Return the (X, Y) coordinate for the center point of the cell that contains the specified text.  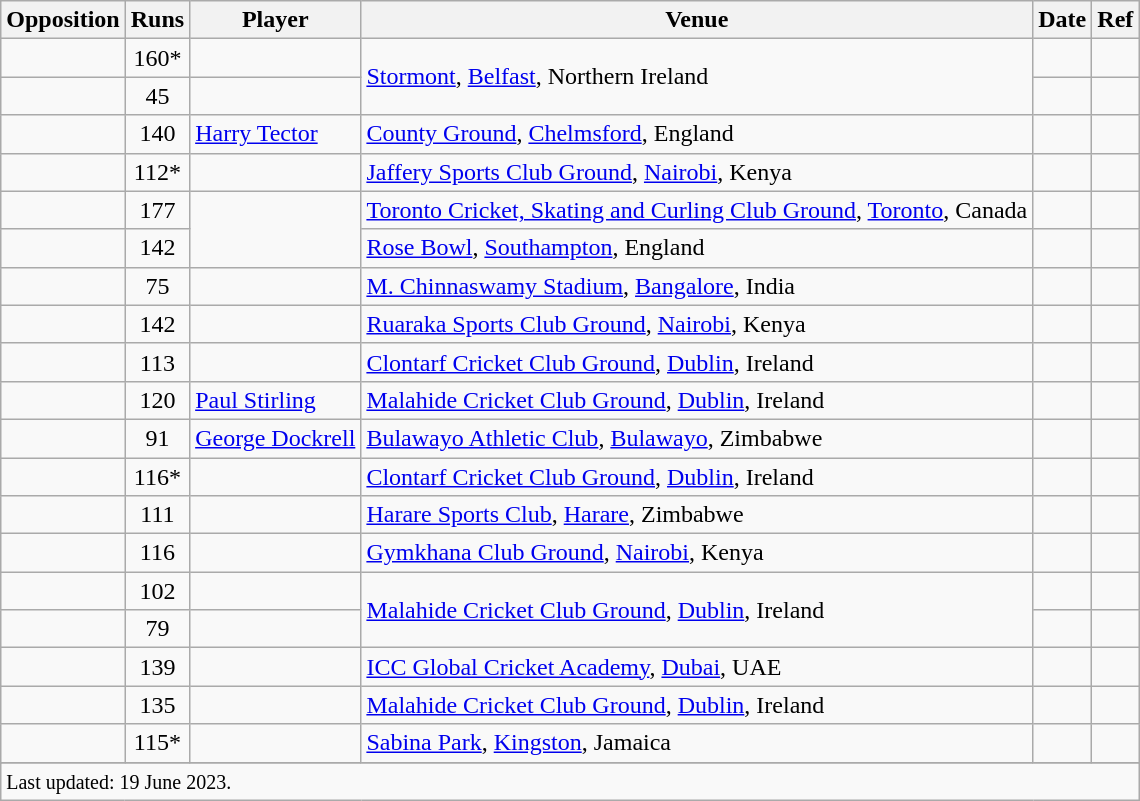
139 (157, 667)
Toronto Cricket, Skating and Curling Club Ground, Toronto, Canada (697, 210)
Gymkhana Club Ground, Nairobi, Kenya (697, 553)
115* (157, 743)
111 (157, 515)
79 (157, 629)
George Dockrell (276, 438)
Harry Tector (276, 134)
County Ground, Chelmsford, England (697, 134)
M. Chinnaswamy Stadium, Bangalore, India (697, 286)
Date (1062, 20)
Jaffery Sports Club Ground, Nairobi, Kenya (697, 172)
140 (157, 134)
Stormont, Belfast, Northern Ireland (697, 77)
Ruaraka Sports Club Ground, Nairobi, Kenya (697, 324)
160* (157, 58)
45 (157, 96)
Runs (157, 20)
102 (157, 591)
135 (157, 705)
177 (157, 210)
Sabina Park, Kingston, Jamaica (697, 743)
112* (157, 172)
Opposition (63, 20)
Bulawayo Athletic Club, Bulawayo, Zimbabwe (697, 438)
91 (157, 438)
Ref (1116, 20)
75 (157, 286)
116* (157, 477)
Paul Stirling (276, 400)
116 (157, 553)
Venue (697, 20)
Rose Bowl, Southampton, England (697, 248)
ICC Global Cricket Academy, Dubai, UAE (697, 667)
Player (276, 20)
120 (157, 400)
Harare Sports Club, Harare, Zimbabwe (697, 515)
113 (157, 362)
Last updated: 19 June 2023. (570, 781)
